Locate the cell with the specified text and output its [X, Y] center coordinate. 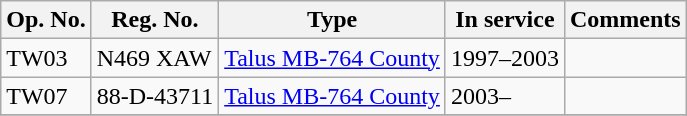
In service [504, 20]
Op. No. [46, 20]
TW07 [46, 96]
Reg. No. [155, 20]
88-D-43711 [155, 96]
Comments [625, 20]
2003– [504, 96]
N469 XAW [155, 58]
TW03 [46, 58]
1997–2003 [504, 58]
Type [332, 20]
